Output the (x, y) coordinate of the center of the cell containing the given text.  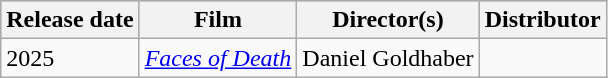
Film (218, 20)
Director(s) (388, 20)
2025 (70, 58)
Release date (70, 20)
Daniel Goldhaber (388, 58)
Distributor (542, 20)
Faces of Death (218, 58)
